Find where the given text appears and provide that cell's center as (x, y) coordinate. 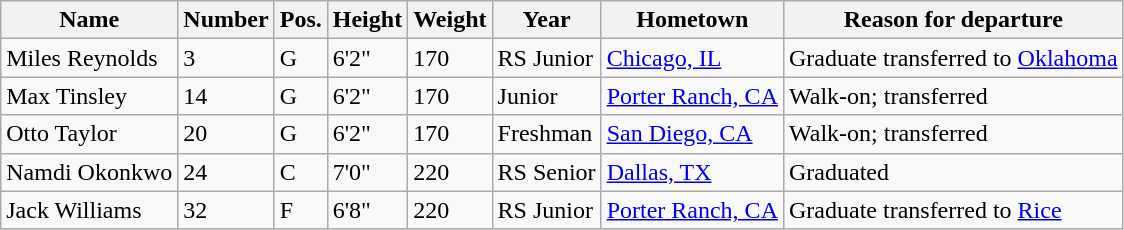
20 (226, 134)
Freshman (546, 134)
24 (226, 172)
Dallas, TX (692, 172)
14 (226, 96)
Year (546, 20)
Graduated (953, 172)
Reason for departure (953, 20)
Miles Reynolds (90, 58)
7'0" (367, 172)
Otto Taylor (90, 134)
Hometown (692, 20)
32 (226, 210)
Namdi Okonkwo (90, 172)
Max Tinsley (90, 96)
3 (226, 58)
Name (90, 20)
Graduate transferred to Rice (953, 210)
C (300, 172)
RS Senior (546, 172)
Height (367, 20)
Graduate transferred to Oklahoma (953, 58)
Chicago, IL (692, 58)
6'8" (367, 210)
Weight (450, 20)
Junior (546, 96)
Number (226, 20)
San Diego, CA (692, 134)
F (300, 210)
Jack Williams (90, 210)
Pos. (300, 20)
